For the text-containing cell, return its midpoint in [X, Y] coordinate format. 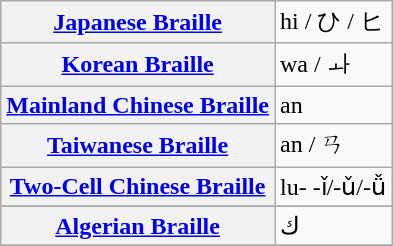
wa / ㅘ [332, 64]
Mainland Chinese Braille [138, 105]
hi / ひ / ヒ [332, 22]
Korean Braille [138, 64]
Two-Cell Chinese Braille [138, 186]
Taiwanese Braille [138, 146]
lu- -ǐ/-ǔ/-ǚ [332, 186]
an [332, 105]
Algerian Braille [138, 226]
ك ‎ [332, 226]
an / ㄢ [332, 146]
Japanese Braille [138, 22]
